Return [x, y] of the center of cell containing provided text 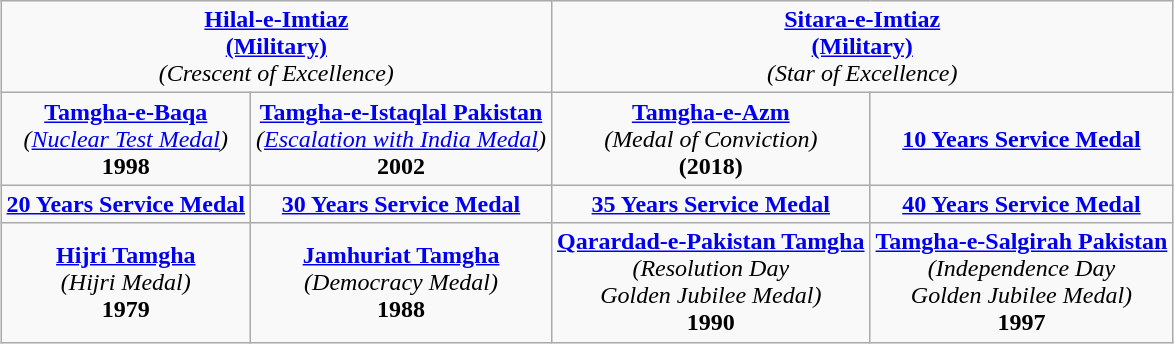
Tamgha-e-Salgirah Pakistan(Independence DayGolden Jubilee Medal)1997 [1022, 282]
40 Years Service Medal [1022, 204]
35 Years Service Medal [711, 204]
30 Years Service Medal [402, 204]
Tamgha-e-Azm(Medal of Conviction)(2018) [711, 139]
Qarardad-e-Pakistan Tamgha(Resolution DayGolden Jubilee Medal)1990 [711, 282]
Tamgha-e-Istaqlal Pakistan(Escalation with India Medal)2002 [402, 139]
Hilal-e-Imtiaz(Military)(Crescent of Excellence) [276, 47]
Sitara-e-Imtiaz(Military)(Star of Excellence) [862, 47]
20 Years Service Medal [126, 204]
Hijri Tamgha(Hijri Medal)1979 [126, 282]
Tamgha-e-Baqa(Nuclear Test Medal)1998 [126, 139]
Jamhuriat Tamgha(Democracy Medal)1988 [402, 282]
10 Years Service Medal [1022, 139]
